Determine the (x, y) coordinate at the center of the cell enclosing the given text.  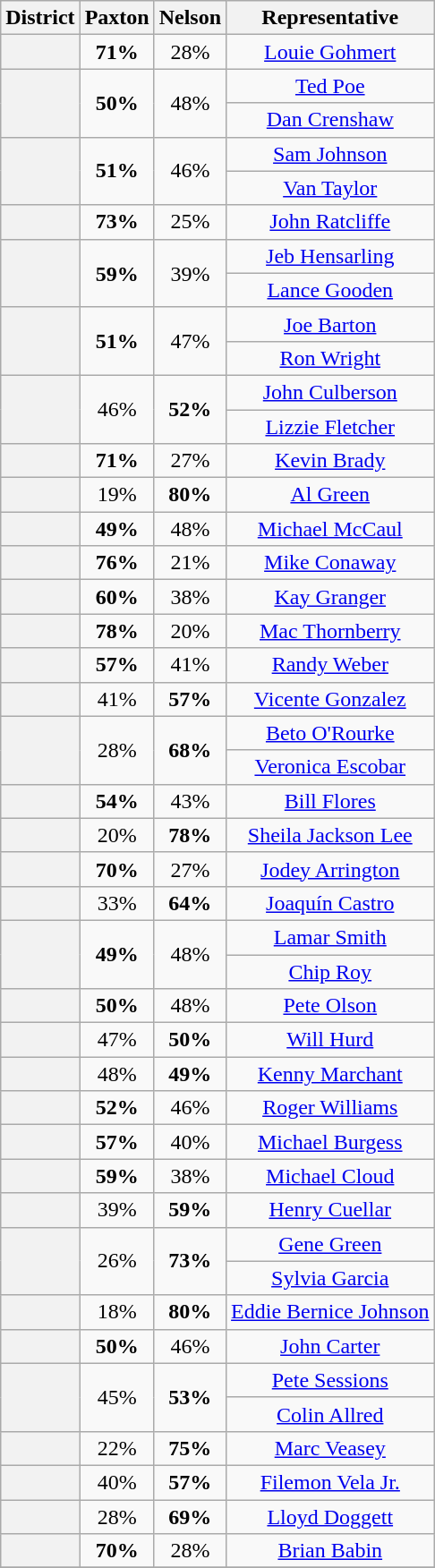
68% (190, 750)
Filemon Vela Jr. (330, 1482)
District (40, 18)
Will Hurd (330, 1040)
25% (190, 222)
Kevin Brady (330, 461)
Randy Weber (330, 665)
Michael Cloud (330, 1176)
Joe Barton (330, 324)
Ted Poe (330, 86)
Kay Granger (330, 597)
Van Taylor (330, 188)
54% (116, 801)
Marc Veasey (330, 1448)
Louie Gohmert (330, 52)
Lance Gooden (330, 290)
Lloyd Doggett (330, 1517)
Jeb Hensarling (330, 256)
Michael Burgess (330, 1142)
Pete Olson (330, 1006)
Paxton (116, 18)
Kenny Marchant (330, 1074)
Henry Cuellar (330, 1210)
Vicente Gonzalez (330, 699)
Mike Conaway (330, 563)
Dan Crenshaw (330, 120)
22% (116, 1448)
Michael McCaul (330, 529)
John Carter (330, 1346)
Eddie Bernice Johnson (330, 1312)
Representative (330, 18)
69% (190, 1517)
45% (116, 1397)
Sylvia Garcia (330, 1278)
Ron Wright (330, 358)
Pete Sessions (330, 1380)
43% (190, 801)
Joaquín Castro (330, 903)
John Culberson (330, 392)
Gene Green (330, 1244)
Jodey Arrington (330, 869)
21% (190, 563)
60% (116, 597)
Sam Johnson (330, 154)
Chip Roy (330, 971)
26% (116, 1261)
64% (190, 903)
Al Green (330, 495)
Beto O'Rourke (330, 733)
19% (116, 495)
Lizzie Fletcher (330, 427)
John Ratcliffe (330, 222)
Mac Thornberry (330, 631)
Bill Flores (330, 801)
18% (116, 1312)
Roger Williams (330, 1108)
Colin Allred (330, 1414)
Lamar Smith (330, 937)
33% (116, 903)
Veronica Escobar (330, 767)
53% (190, 1397)
76% (116, 563)
Nelson (190, 18)
Brian Babin (330, 1551)
75% (190, 1448)
Sheila Jackson Lee (330, 835)
